Scan for the cell matching the given text and deliver its [x, y] coordinate at center. 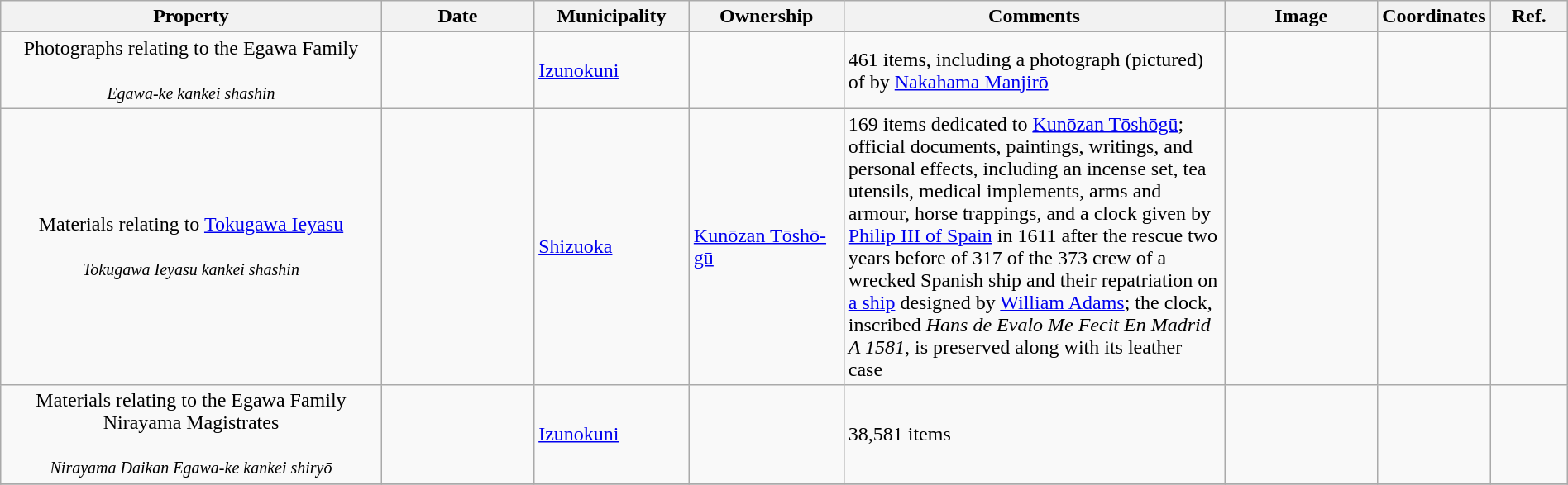
Date [457, 17]
Municipality [612, 17]
Ownership [766, 17]
Materials relating to Tokugawa IeyasuTokugawa Ieyasu kankei shashin [191, 246]
Coordinates [1434, 17]
Property [191, 17]
38,581 items [1034, 435]
Kunōzan Tōshō-gū [766, 246]
461 items, including a photograph (pictured) of by Nakahama Manjirō [1034, 70]
Image [1302, 17]
Shizuoka [612, 246]
Comments [1034, 17]
Photographs relating to the Egawa FamilyEgawa-ke kankei shashin [191, 70]
Ref. [1528, 17]
Materials relating to the Egawa Family Nirayama MagistratesNirayama Daikan Egawa-ke kankei shiryō [191, 435]
